Pinpoint the cell where the given text exists, returning its [x, y] midpoint coordinate. 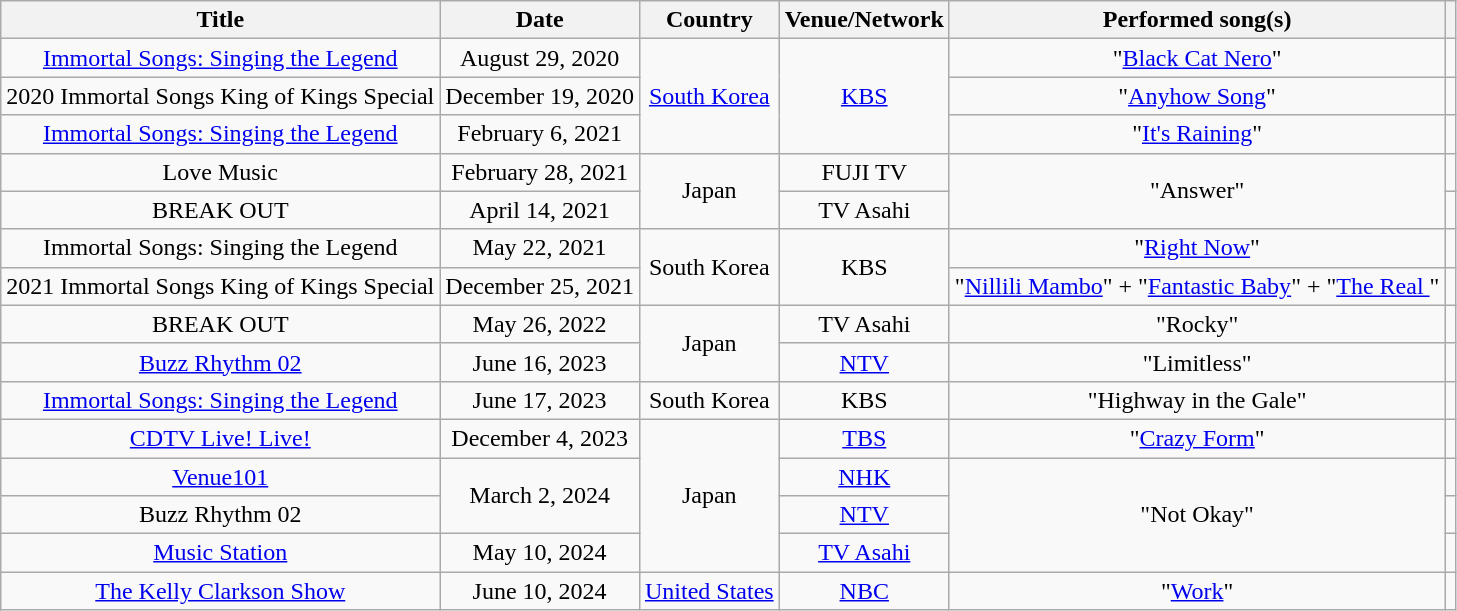
Date [540, 20]
December 19, 2020 [540, 96]
TBS [864, 438]
February 28, 2021 [540, 172]
Venue101 [220, 477]
"Highway in the Gale" [1197, 400]
February 6, 2021 [540, 134]
May 10, 2024 [540, 553]
2020 Immortal Songs King of Kings Special [220, 96]
"Rocky" [1197, 324]
"Anyhow Song" [1197, 96]
August 29, 2020 [540, 58]
June 10, 2024 [540, 591]
March 2, 2024 [540, 496]
Performed song(s) [1197, 20]
"Crazy Form" [1197, 438]
"It's Raining" [1197, 134]
Love Music [220, 172]
Title [220, 20]
April 14, 2021 [540, 210]
"Answer" [1197, 191]
"Black Cat Nero" [1197, 58]
June 16, 2023 [540, 362]
"Limitless" [1197, 362]
The Kelly Clarkson Show [220, 591]
June 17, 2023 [540, 400]
December 25, 2021 [540, 286]
Country [709, 20]
"Nillili Mambo" + "Fantastic Baby" + "The Real " [1197, 286]
NHK [864, 477]
NBC [864, 591]
United States [709, 591]
May 22, 2021 [540, 248]
Music Station [220, 553]
Venue/Network [864, 20]
2021 Immortal Songs King of Kings Special [220, 286]
May 26, 2022 [540, 324]
"Not Okay" [1197, 515]
CDTV Live! Live! [220, 438]
December 4, 2023 [540, 438]
"Work" [1197, 591]
"Right Now" [1197, 248]
FUJI TV [864, 172]
